Detect which cell encompasses the target text, then output its (X, Y) center coordinate. 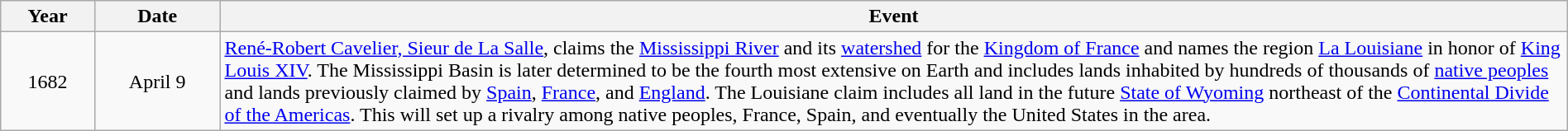
Year (48, 16)
1682 (48, 81)
Event (893, 16)
Date (157, 16)
April 9 (157, 81)
